Provide the (x, y) coordinate of the cell's center where the given text is located.  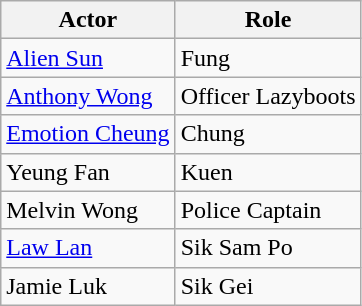
Police Captain (268, 210)
Sik Gei (268, 286)
Melvin Wong (88, 210)
Law Lan (88, 248)
Anthony Wong (88, 96)
Sik Sam Po (268, 248)
Role (268, 20)
Actor (88, 20)
Emotion Cheung (88, 134)
Chung (268, 134)
Kuen (268, 172)
Officer Lazyboots (268, 96)
Yeung Fan (88, 172)
Fung (268, 58)
Alien Sun (88, 58)
Jamie Luk (88, 286)
